For the text-containing cell, return its midpoint in [X, Y] coordinate format. 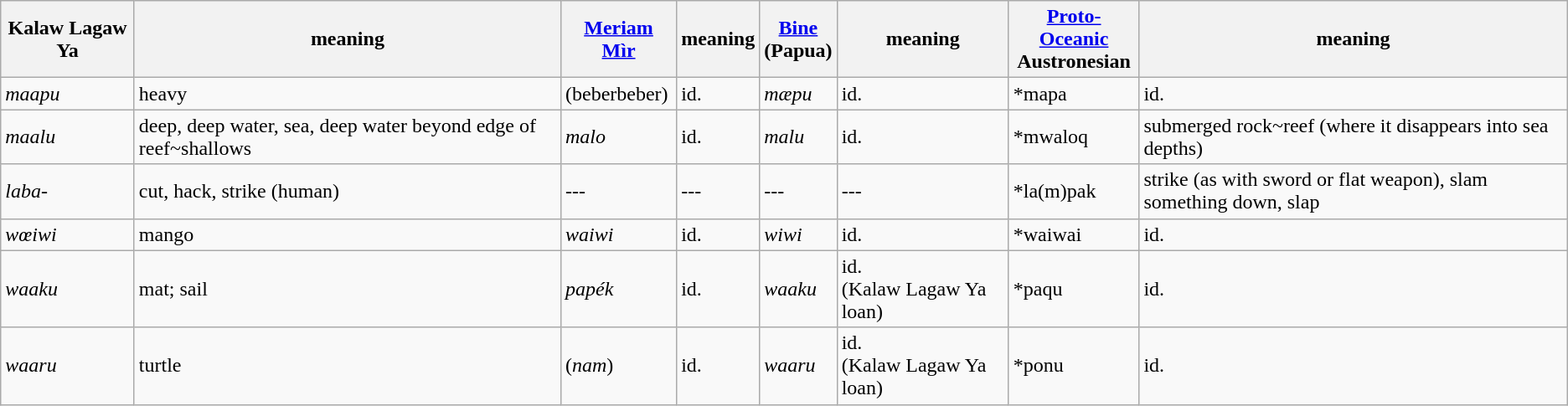
Bine(Papua) [798, 39]
Proto-OceanicAustronesian [1074, 39]
turtle [347, 366]
maalu [68, 137]
laba- [68, 191]
*mwaloq [1074, 137]
maapu [68, 94]
*la(m)pak [1074, 191]
waiwi [618, 234]
id.(Kalaw Lagaw Ya loan) [923, 289]
wœiwi [68, 234]
(nam) [618, 366]
malo [618, 137]
mæpu [798, 94]
*ponu [1074, 366]
heavy [347, 94]
papék [618, 289]
cut, hack, strike (human) [347, 191]
id. (Kalaw Lagaw Ya loan) [923, 366]
Kalaw Lagaw Ya [68, 39]
malu [798, 137]
mango [347, 234]
*mapa [1074, 94]
mat; sail [347, 289]
(beberbeber) [618, 94]
Meriam Mìr [618, 39]
wiwi [798, 234]
*waiwai [1074, 234]
submerged rock~reef (where it disappears into sea depths) [1354, 137]
strike (as with sword or flat weapon), slam something down, slap [1354, 191]
*paqu [1074, 289]
deep, deep water, sea, deep water beyond edge of reef~shallows [347, 137]
